Search for the cell housing the specified text and yield its [x, y] center coordinate. 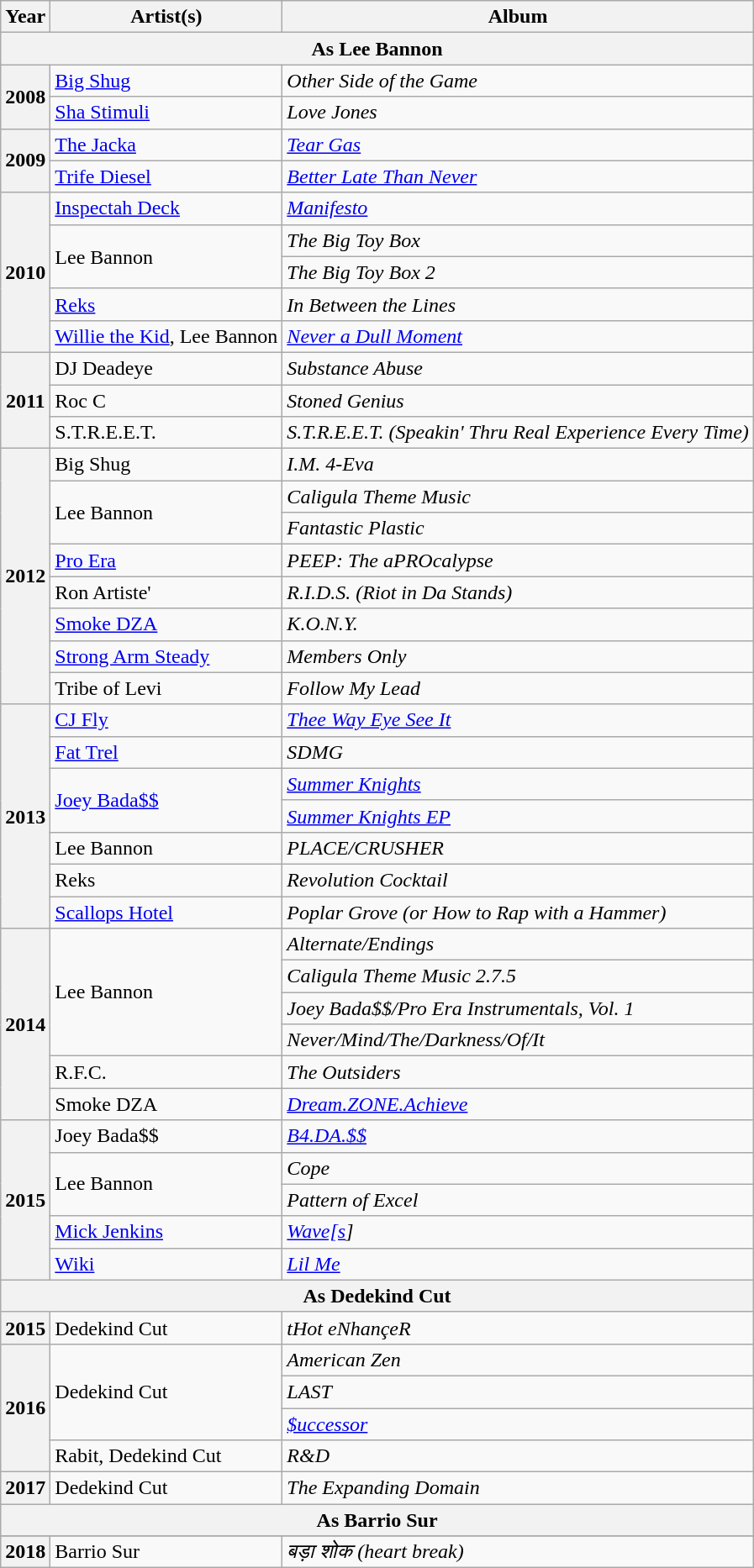
The Big Toy Box 2 [518, 272]
Mick Jenkins [166, 1232]
Fat Trel [166, 752]
PLACE/CRUSHER [518, 848]
2010 [25, 272]
R&D [518, 1456]
I.M. 4-Eva [518, 465]
PEEP: The aPROcalypse [518, 560]
Album [518, 17]
The Big Toy Box [518, 240]
Never a Dull Moment [518, 336]
Dream.ZONE.Achieve [518, 1104]
Rabit, Dedekind Cut [166, 1456]
Caligula Theme Music 2.7.5 [518, 976]
Lil Me [518, 1264]
LAST [518, 1392]
The Expanding Domain [518, 1488]
2013 [25, 816]
Strong Arm Steady [166, 656]
Wiki [166, 1264]
Poplar Grove (or How to Rap with a Hammer) [518, 912]
Scallops Hotel [166, 912]
Tear Gas [518, 145]
2014 [25, 1024]
Other Side of the Game [518, 81]
Thee Way Eye See It [518, 720]
Willie the Kid, Lee Bannon [166, 336]
Better Late Than Never [518, 176]
Revolution Cocktail [518, 880]
DJ Deadeye [166, 368]
2008 [25, 97]
Pattern of Excel [518, 1200]
Trife Diesel [166, 176]
SDMG [518, 752]
Tribe of Levi [166, 688]
2011 [25, 400]
Alternate/Endings [518, 944]
The Jacka [166, 145]
Members Only [518, 656]
S.T.R.E.E.T. (Speakin' Thru Real Experience Every Time) [518, 433]
Love Jones [518, 113]
Fantastic Plastic [518, 529]
Summer Knights EP [518, 816]
2009 [25, 160]
Sha Stimuli [166, 113]
Wave[s] [518, 1232]
Stoned Genius [518, 401]
2018 [25, 1552]
American Zen [518, 1360]
In Between the Lines [518, 304]
K.O.N.Y. [518, 624]
Summer Knights [518, 784]
CJ Fly [166, 720]
As Dedekind Cut [377, 1296]
Barrio Sur [166, 1552]
Ron Artiste' [166, 592]
As Barrio Sur [377, 1520]
Cope [518, 1168]
Joey Bada$$/Pro Era Instrumentals, Vol. 1 [518, 1008]
Follow My Lead [518, 688]
Pro Era [166, 560]
Never/Mind/The/Darkness/Of/It [518, 1040]
The Outsiders [518, 1072]
Roc C [166, 401]
R.I.D.S. (Riot in Da Stands) [518, 592]
$uccessor [518, 1424]
Caligula Theme Music [518, 497]
As Lee Bannon [377, 49]
Inspectah Deck [166, 208]
2017 [25, 1488]
Substance Abuse [518, 368]
Year [25, 17]
Manifesto [518, 208]
2012 [25, 576]
S.T.R.E.E.T. [166, 433]
tHot eNhançeR [518, 1328]
2016 [25, 1408]
बड़ा शोक (heart break) [518, 1552]
Artist(s) [166, 17]
R.F.C. [166, 1072]
B4.DA.$$ [518, 1136]
